Determine the [X, Y] coordinate at the center of the cell enclosing the given text.  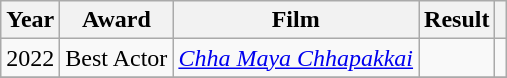
Award [116, 20]
Result [457, 20]
Film [296, 20]
Best Actor [116, 58]
Chha Maya Chhapakkai [296, 58]
Year [30, 20]
2022 [30, 58]
